Provide the [X, Y] coordinate of the cell's center where the given text is located.  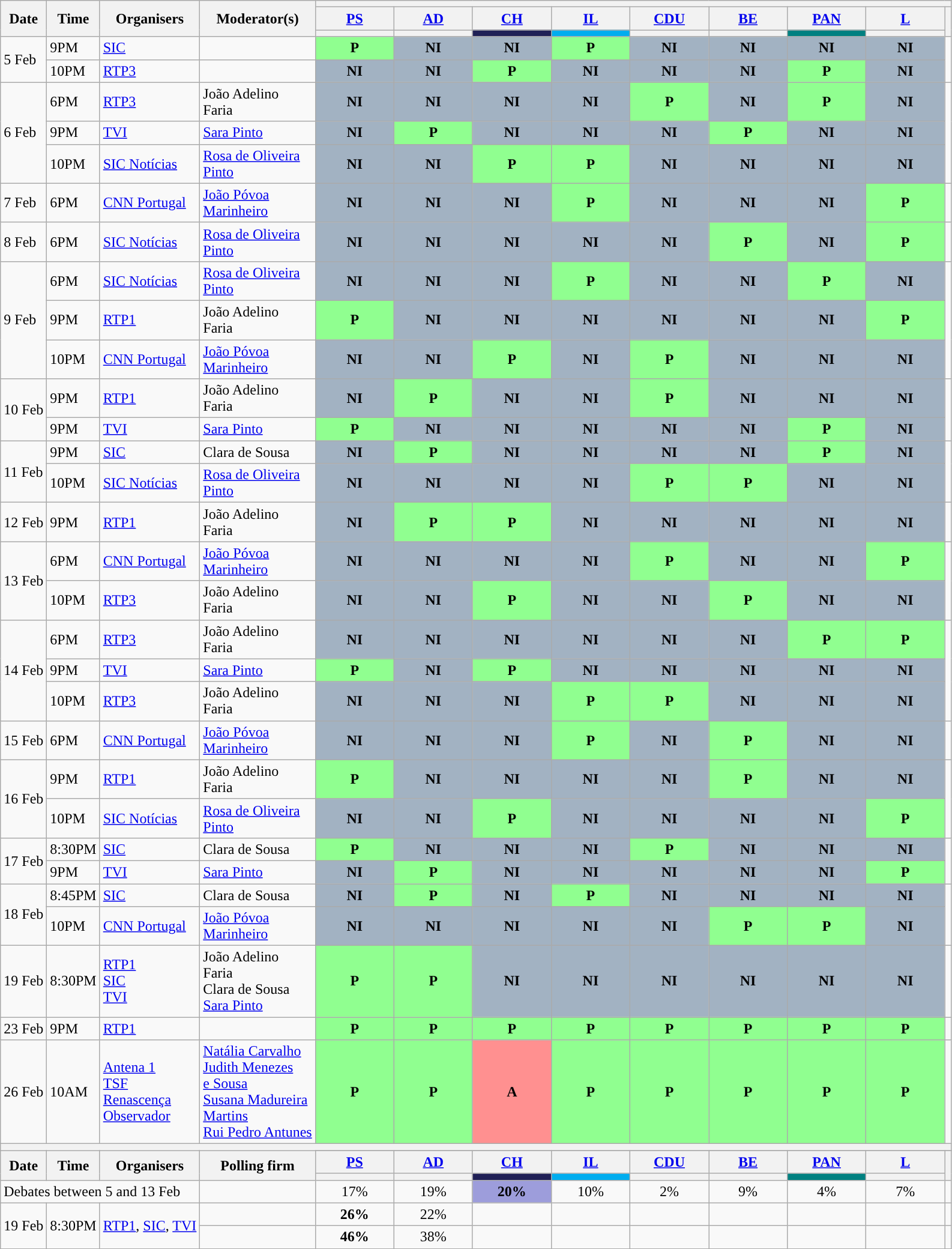
10 Feb [24, 410]
26% [354, 1214]
Natália CarvalhoJudith Menezese SousaSusana MadureiraMartinsRui Pedro Antunes [258, 1092]
11 Feb [24, 472]
18 Feb [24, 915]
João AdelinoFariaClara de SousaSara Pinto [258, 981]
6 Feb [24, 133]
7% [905, 1191]
7 Feb [24, 203]
Polling firm [258, 1165]
17 Feb [24, 860]
5 Feb [24, 59]
8:45PM [73, 895]
23 Feb [24, 1029]
12 Feb [24, 522]
4% [827, 1191]
8 Feb [24, 241]
9 Feb [24, 319]
22% [433, 1214]
16 Feb [24, 799]
46% [354, 1237]
20% [511, 1191]
17% [354, 1191]
14 Feb [24, 670]
19% [433, 1191]
10AM [73, 1092]
2% [669, 1191]
9% [748, 1191]
10% [591, 1191]
A [511, 1092]
38% [433, 1237]
26 Feb [24, 1092]
13 Feb [24, 581]
RTP1SICTVI [150, 981]
Antena 1TSFRenascençaObservador [150, 1092]
RTP1, SIC, TVI [150, 1226]
15 Feb [24, 740]
Debates between 5 and 13 Feb [100, 1191]
Moderator(s) [258, 19]
